Determine the (x, y) coordinate at the center of the cell enclosing the given text.  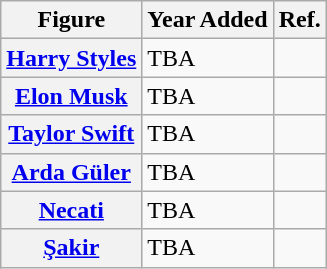
Harry Styles (72, 58)
Necati (72, 210)
Ref. (300, 20)
Şakir (72, 248)
Year Added (208, 20)
Arda Güler (72, 172)
Taylor Swift (72, 134)
Figure (72, 20)
Elon Musk (72, 96)
